Scan for the cell matching the given text and deliver its [X, Y] coordinate at center. 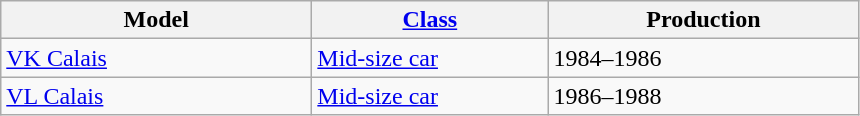
VK Calais [156, 58]
Production [704, 20]
1984–1986 [704, 58]
VL Calais [156, 96]
Class [430, 20]
1986–1988 [704, 96]
Model [156, 20]
